Find where the given text appears and provide that cell's center as [X, Y] coordinate. 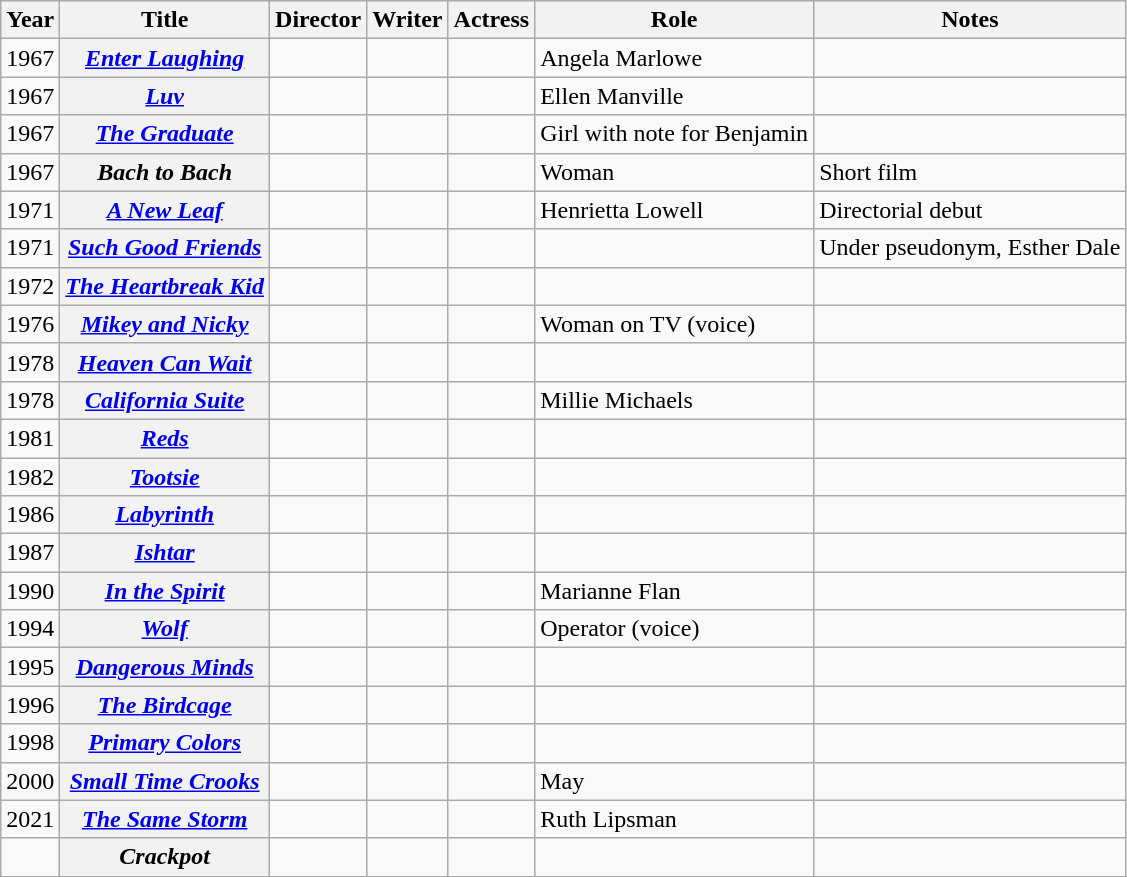
In the Spirit [165, 591]
Directorial debut [970, 210]
Luv [165, 96]
Labyrinth [165, 515]
Henrietta Lowell [674, 210]
1994 [30, 629]
2000 [30, 781]
1996 [30, 705]
1987 [30, 553]
A New Leaf [165, 210]
Heaven Can Wait [165, 362]
Operator (voice) [674, 629]
Dangerous Minds [165, 667]
Bach to Bach [165, 172]
Short film [970, 172]
Tootsie [165, 477]
Angela Marlowe [674, 58]
1998 [30, 743]
Ruth Lipsman [674, 819]
Actress [492, 20]
Wolf [165, 629]
California Suite [165, 400]
Ellen Manville [674, 96]
Mikey and Nicky [165, 324]
Writer [408, 20]
1976 [30, 324]
Reds [165, 438]
Title [165, 20]
Crackpot [165, 857]
1990 [30, 591]
Such Good Friends [165, 248]
2021 [30, 819]
Role [674, 20]
Ishtar [165, 553]
Notes [970, 20]
1995 [30, 667]
Under pseudonym, Esther Dale [970, 248]
Year [30, 20]
The Same Storm [165, 819]
1986 [30, 515]
Enter Laughing [165, 58]
The Graduate [165, 134]
Small Time Crooks [165, 781]
Girl with note for Benjamin [674, 134]
1981 [30, 438]
Director [318, 20]
Woman on TV (voice) [674, 324]
The Heartbreak Kid [165, 286]
1972 [30, 286]
May [674, 781]
Woman [674, 172]
1982 [30, 477]
The Birdcage [165, 705]
Primary Colors [165, 743]
Marianne Flan [674, 591]
Millie Michaels [674, 400]
